From the cell containing the given text, extract its center point as (X, Y) coordinate. 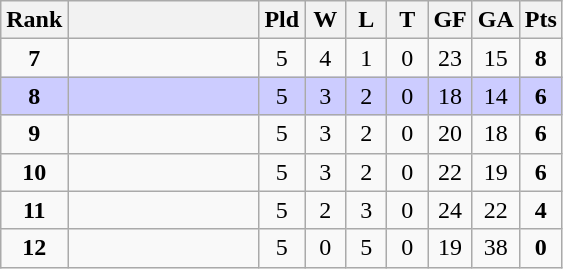
14 (496, 96)
W (326, 20)
24 (450, 210)
Pts (540, 20)
1 (366, 58)
9 (34, 134)
11 (34, 210)
15 (496, 58)
T (408, 20)
20 (450, 134)
7 (34, 58)
L (366, 20)
GA (496, 20)
12 (34, 248)
23 (450, 58)
38 (496, 248)
Rank (34, 20)
GF (450, 20)
Pld (282, 20)
10 (34, 172)
